For the text-containing cell, return its midpoint in (x, y) coordinate format. 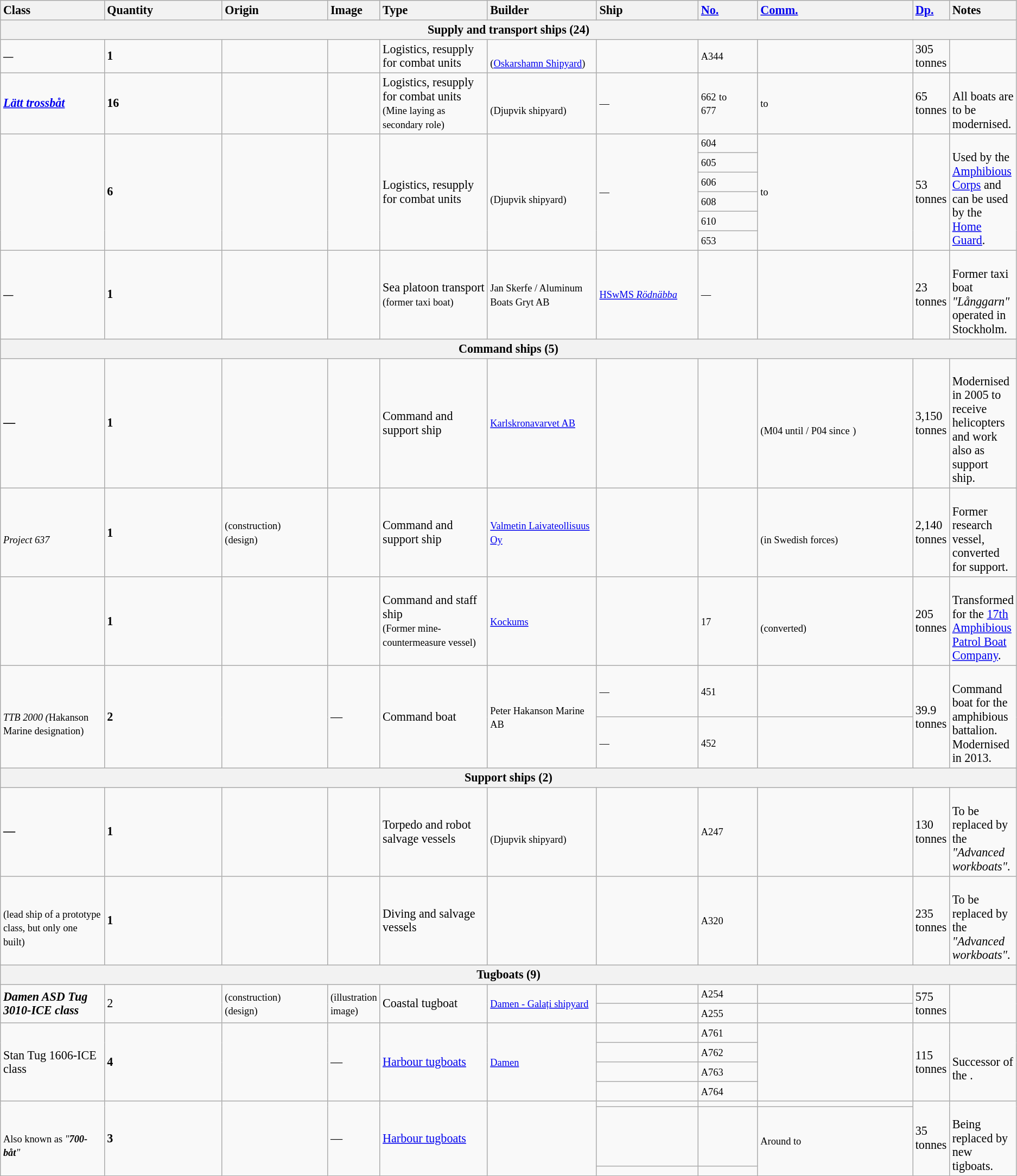
Successor of the . (983, 1061)
Jan Skerfe / Aluminum Boats Gryt AB (542, 294)
Quantity (163, 10)
205 tonnes (931, 621)
HSwMS Rödnäbba (647, 294)
A247 (728, 831)
Stan Tug 1606-ICE class (52, 1061)
Damen - Galați shipyard (542, 1003)
A344 (728, 55)
Command boat for the amphibious battalion. Modernised in 2013. (983, 716)
Used by the Amphibious Corps and can be used by the Home Guard. (983, 192)
3,150 tonnes (931, 423)
(in Swedish forces) (835, 533)
Comm. (835, 10)
16 (163, 103)
Karlskronavarvet AB (542, 423)
Valmetin Laivateollisuus Oy (542, 533)
Class (52, 10)
Diving and salvage vessels (434, 920)
Ship (647, 10)
Being replaced by new tigboats. (983, 1138)
Damen ASD Tug 3010-ICE class (52, 1003)
65 tonnes (931, 103)
Peter Hakanson Marine AB (542, 716)
No. (728, 10)
605 (728, 163)
Support ships (2) (508, 778)
Builder (542, 10)
Sea platoon transport(former taxi boat) (434, 294)
604 (728, 143)
608 (728, 201)
(Oskarshamn Shipyard) (542, 55)
Also known as "700-båt" (52, 1138)
452 (728, 742)
(illustration image) (354, 1003)
Command ships (5) (508, 348)
Damen (542, 1061)
Type (434, 10)
606 (728, 182)
575 tonnes (931, 1003)
53 tonnes (931, 192)
Origin (275, 10)
A761 (728, 1033)
451 (728, 691)
662 to677 (728, 103)
3 (163, 1138)
A762 (728, 1052)
Coastal tugboat (434, 1003)
Image (354, 10)
Around to (835, 1141)
Project 637 (52, 533)
(lead ship of a prototype class, but only one built) (52, 920)
All boats are to be modernised. (983, 103)
39.9 tonnes (931, 716)
Torpedo and robot salvage vessels (434, 831)
Logistics, resupply for combat units(Mine laying as secondary role) (434, 103)
Lätt trossbåt (52, 103)
17 (728, 621)
(M04 until / P04 since ) (835, 423)
4 (163, 1061)
A763 (728, 1071)
TTB 2000 (Hakanson Marine designation) (52, 716)
115 tonnes (931, 1061)
6 (163, 192)
Kockums (542, 621)
A764 (728, 1091)
23 tonnes (931, 294)
Command and staff ship(Former mine-countermeasure vessel) (434, 621)
Modernised in 2005 to receive helicopters and work also as support ship. (983, 423)
305 tonnes (931, 55)
Transformed for the 17th Amphibious Patrol Boat Company. (983, 621)
Tugboats (9) (508, 974)
(converted) (835, 621)
35 tonnes (931, 1138)
130 tonnes (931, 831)
A254 (728, 994)
Supply and transport ships (24) (508, 29)
610 (728, 221)
2,140 tonnes (931, 533)
Former taxi boat "Långgarn" operated in Stockholm. (983, 294)
Dp. (931, 10)
A320 (728, 920)
653 (728, 240)
Former research vessel, converted for support. (983, 533)
A255 (728, 1013)
Command boat (434, 716)
Notes (983, 10)
235 tonnes (931, 920)
